From the cell containing the given text, extract its center point as [X, Y] coordinate. 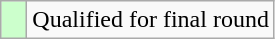
Qualified for final round [151, 20]
